Identify which cell holds the provided text, then report its (X, Y) central coordinate. 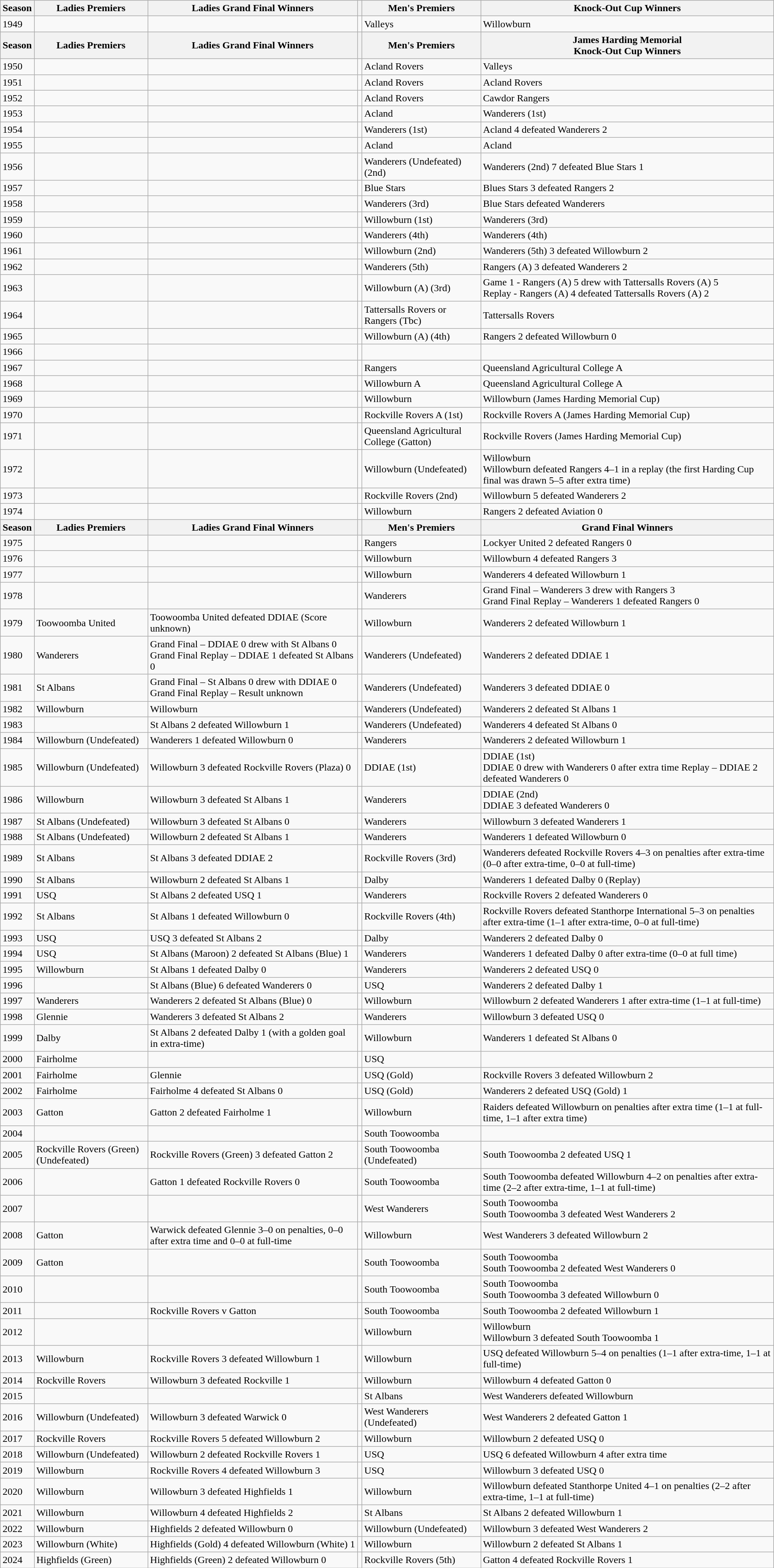
WillowburnWillowburn defeated Rangers 4–1 in a replay (the first Harding Cup final was drawn 5–5 after extra time) (627, 469)
Willowburn defeated Stanthorpe United 4–1 on penalties (2–2 after extra-time, 1–1 at full-time) (627, 1491)
1949 (17, 24)
Willowburn 3 defeated Rockville 1 (253, 1380)
2006 (17, 1181)
Wanderers 1 defeated St Albans 0 (627, 1038)
Rockville Rovers (2nd) (422, 496)
1999 (17, 1038)
St Albans 2 defeated Dalby 1 (with a golden goal in extra-time) (253, 1038)
1952 (17, 98)
Grand Final – Wanderers 3 drew with Rangers 3Grand Final Replay – Wanderers 1 defeated Rangers 0 (627, 596)
1969 (17, 399)
Highfields (Green) (91, 1560)
2018 (17, 1454)
Willowburn 3 defeated Warwick 0 (253, 1417)
Wanderers 2 defeated St Albans 1 (627, 709)
Highfields 2 defeated Willowburn 0 (253, 1528)
Blue Stars defeated Wanderers (627, 203)
Willowburn 3 defeated Wanderers 1 (627, 821)
Toowoomba United defeated DDIAE (Score unknown) (253, 623)
Wanderers 2 defeated St Albans (Blue) 0 (253, 1001)
1986 (17, 800)
2016 (17, 1417)
2020 (17, 1491)
South ToowoombaSouth Toowoomba 2 defeated West Wanderers 0 (627, 1262)
1991 (17, 895)
Rockville Rovers 3 defeated Willowburn 2 (627, 1075)
Rockville Rovers (Green) (Undefeated) (91, 1155)
Wanderers 1 defeated Dalby 0 (Replay) (627, 880)
1966 (17, 352)
2015 (17, 1396)
Cawdor Rangers (627, 98)
1979 (17, 623)
2022 (17, 1528)
USQ 6 defeated Willowburn 4 after extra time (627, 1454)
West Wanderers 3 defeated Willowburn 2 (627, 1236)
Rangers (A) 3 defeated Wanderers 2 (627, 267)
Blue Stars (422, 188)
DDIAE (2nd)DDIAE 3 defeated Wanderers 0 (627, 800)
Highfields (Green) 2 defeated Willowburn 0 (253, 1560)
Rockville Rovers (5th) (422, 1560)
Warwick defeated Glennie 3–0 on penalties, 0–0 after extra time and 0–0 at full-time (253, 1236)
2001 (17, 1075)
1955 (17, 145)
Rangers 2 defeated Willowburn 0 (627, 336)
St Albans 3 defeated DDIAE 2 (253, 858)
1956 (17, 166)
Gatton 2 defeated Fairholme 1 (253, 1112)
Toowoomba United (91, 623)
West Wanderers (Undefeated) (422, 1417)
1982 (17, 709)
Acland 4 defeated Wanderers 2 (627, 129)
2017 (17, 1439)
Rockville Rovers v Gatton (253, 1311)
St Albans 1 defeated Willowburn 0 (253, 917)
2005 (17, 1155)
South ToowoombaSouth Toowoomba 3 defeated West Wanderers 2 (627, 1209)
2011 (17, 1311)
1975 (17, 543)
South Toowoomba (Undefeated) (422, 1155)
West Wanderers (422, 1209)
1965 (17, 336)
Wanderers 2 defeated USQ 0 (627, 970)
Wanderers defeated Rockville Rovers 4–3 on penalties after extra-time (0–0 after extra-time, 0–0 at full-time) (627, 858)
USQ 3 defeated St Albans 2 (253, 938)
Rockville Rovers 3 defeated Willowburn 1 (253, 1359)
Willowburn (A) (4th) (422, 336)
Rockville Rovers (Green) 3 defeated Gatton 2 (253, 1155)
2019 (17, 1470)
1970 (17, 415)
Wanderers 2 defeated Dalby 1 (627, 985)
South Toowoomba defeated Willowburn 4–2 on penalties after extra-time (2–2 after extra-time, 1–1 at full-time) (627, 1181)
USQ defeated Willowburn 5–4 on penalties (1–1 after extra-time, 1–1 at full-time) (627, 1359)
1973 (17, 496)
Willowburn 3 defeated Highfields 1 (253, 1491)
Rockville Rovers (4th) (422, 917)
1974 (17, 511)
Willowburn (White) (91, 1544)
1997 (17, 1001)
1989 (17, 858)
Willowburn 3 defeated West Wanderers 2 (627, 1528)
2004 (17, 1133)
Highfields (Gold) 4 defeated Willowburn (White) 1 (253, 1544)
Rockville Rovers 5 defeated Willowburn 2 (253, 1439)
Willowburn (A) (3rd) (422, 288)
1960 (17, 235)
South ToowoombaSouth Toowoomba 3 defeated Willowburn 0 (627, 1290)
St Albans (Blue) 6 defeated Wanderers 0 (253, 985)
1995 (17, 970)
St Albans (Maroon) 2 defeated St Albans (Blue) 1 (253, 954)
Rockville Rovers defeated Stanthorpe International 5–3 on penalties after extra-time (1–1 after extra-time, 0–0 at full-time) (627, 917)
1961 (17, 251)
1981 (17, 687)
1962 (17, 267)
Willowburn 5 defeated Wanderers 2 (627, 496)
2008 (17, 1236)
Wanderers 3 defeated St Albans 2 (253, 1017)
Blues Stars 3 defeated Rangers 2 (627, 188)
2024 (17, 1560)
1980 (17, 655)
1954 (17, 129)
1950 (17, 67)
2014 (17, 1380)
Willowburn 3 defeated St Albans 1 (253, 800)
1990 (17, 880)
Gatton 4 defeated Rockville Rovers 1 (627, 1560)
Willowburn 4 defeated Rangers 3 (627, 559)
1971 (17, 436)
Willowburn (2nd) (422, 251)
DDIAE (1st)DDIAE 0 drew with Wanderers 0 after extra time Replay – DDIAE 2 defeated Wanderers 0 (627, 767)
1967 (17, 368)
Willowburn 2 defeated Rockville Rovers 1 (253, 1454)
2010 (17, 1290)
2003 (17, 1112)
Willowburn 2 defeated USQ 0 (627, 1439)
1957 (17, 188)
Willowburn (1st) (422, 220)
2012 (17, 1332)
2023 (17, 1544)
2002 (17, 1091)
2013 (17, 1359)
St Albans 2 defeated USQ 1 (253, 895)
Wanderers 3 defeated DDIAE 0 (627, 687)
Raiders defeated Willowburn on penalties after extra time (1–1 at full-time, 1–1 after extra time) (627, 1112)
Tattersalls Rovers or Rangers (Tbc) (422, 315)
Wanderers 2 defeated DDIAE 1 (627, 655)
Wanderers 1 defeated Dalby 0 after extra-time (0–0 at full time) (627, 954)
South Toowoomba 2 defeated USQ 1 (627, 1155)
Rockville Rovers A (James Harding Memorial Cup) (627, 415)
Wanderers (Undefeated) (2nd) (422, 166)
Wanderers 2 defeated Dalby 0 (627, 938)
DDIAE (1st) (422, 767)
Grand Final – St Albans 0 drew with DDIAE 0Grand Final Replay – Result unknown (253, 687)
Rockville Rovers 4 defeated Willowburn 3 (253, 1470)
1996 (17, 985)
Rockville Rovers 2 defeated Wanderers 0 (627, 895)
1994 (17, 954)
1978 (17, 596)
Grand Final – DDIAE 0 drew with St Albans 0Grand Final Replay – DDIAE 1 defeated St Albans 0 (253, 655)
Knock-Out Cup Winners (627, 8)
Wanderers 4 defeated Willowburn 1 (627, 575)
West Wanderers 2 defeated Gatton 1 (627, 1417)
1987 (17, 821)
Willowburn 4 defeated Gatton 0 (627, 1380)
2021 (17, 1513)
James Harding MemorialKnock-Out Cup Winners (627, 45)
Wanderers (2nd) 7 defeated Blue Stars 1 (627, 166)
1988 (17, 837)
Fairholme 4 defeated St Albans 0 (253, 1091)
Willowburn A (422, 383)
Tattersalls Rovers (627, 315)
1964 (17, 315)
1963 (17, 288)
1977 (17, 575)
South Toowoomba 2 defeated Willowburn 1 (627, 1311)
West Wanderers defeated Willowburn (627, 1396)
Willowburn (James Harding Memorial Cup) (627, 399)
Wanderers 4 defeated St Albans 0 (627, 725)
1992 (17, 917)
1993 (17, 938)
1998 (17, 1017)
1959 (17, 220)
Lockyer United 2 defeated Rangers 0 (627, 543)
Gatton 1 defeated Rockville Rovers 0 (253, 1181)
2007 (17, 1209)
Wanderers 2 defeated USQ (Gold) 1 (627, 1091)
Willowburn 2 defeated Wanderers 1 after extra-time (1–1 at full-time) (627, 1001)
Rockville Rovers A (1st) (422, 415)
Willowburn 4 defeated Highfields 2 (253, 1513)
WillowburnWillowburn 3 defeated South Toowoomba 1 (627, 1332)
1953 (17, 114)
Willowburn 3 defeated St Albans 0 (253, 821)
Game 1 - Rangers (A) 5 drew with Tattersalls Rovers (A) 5Replay - Rangers (A) 4 defeated Tattersalls Rovers (A) 2 (627, 288)
1983 (17, 725)
1984 (17, 740)
2009 (17, 1262)
1976 (17, 559)
Willowburn 3 defeated Rockville Rovers (Plaza) 0 (253, 767)
Rockville Rovers (3rd) (422, 858)
1985 (17, 767)
St Albans 1 defeated Dalby 0 (253, 970)
Rangers 2 defeated Aviation 0 (627, 511)
Grand Final Winners (627, 527)
1972 (17, 469)
1968 (17, 383)
1958 (17, 203)
2000 (17, 1059)
Queensland Agricultural College (Gatton) (422, 436)
Rockville Rovers (James Harding Memorial Cup) (627, 436)
Wanderers (5th) 3 defeated Willowburn 2 (627, 251)
Wanderers (5th) (422, 267)
1951 (17, 82)
